Provide the [X, Y] coordinate of the cell's center where the given text is located.  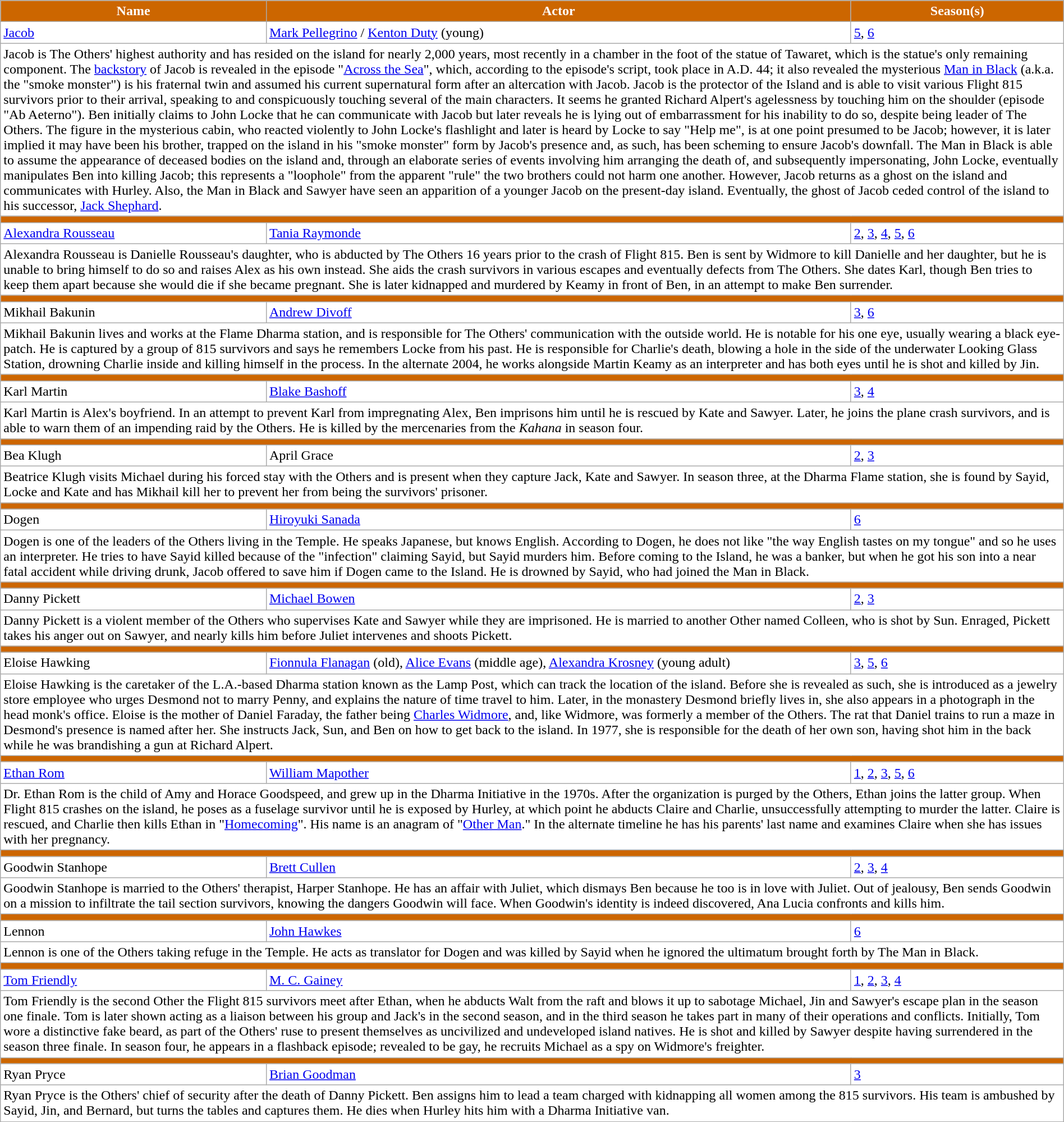
2, 3, 4 [957, 867]
Lennon [134, 931]
Blake Bashoff [558, 391]
Danny Pickett [134, 599]
Tania Raymonde [558, 233]
Brett Cullen [558, 867]
3, 4 [957, 391]
Mikhail Bakunin [134, 312]
Eloise Hawking [134, 663]
M. C. Gainey [558, 980]
Karl Martin [134, 391]
Name [134, 11]
1, 2, 3, 5, 6 [957, 772]
William Mapother [558, 772]
Season(s) [957, 11]
Dogen [134, 520]
3, 5, 6 [957, 663]
Brian Goodman [558, 1074]
2, 3, 4, 5, 6 [957, 233]
Hiroyuki Sanada [558, 520]
Andrew Divoff [558, 312]
1, 2, 3, 4 [957, 980]
Jacob [134, 33]
Goodwin Stanhope [134, 867]
Ethan Rom [134, 772]
Mark Pellegrino / Kenton Duty (young) [558, 33]
3, 6 [957, 312]
3 [957, 1074]
John Hawkes [558, 931]
April Grace [558, 456]
Tom Friendly [134, 980]
Actor [558, 11]
Bea Klugh [134, 456]
Ryan Pryce [134, 1074]
Michael Bowen [558, 599]
Fionnula Flanagan (old), Alice Evans (middle age), Alexandra Krosney (young adult) [558, 663]
Alexandra Rousseau [134, 233]
5, 6 [957, 33]
